Output the (x, y) coordinate of the center of the cell containing the given text.  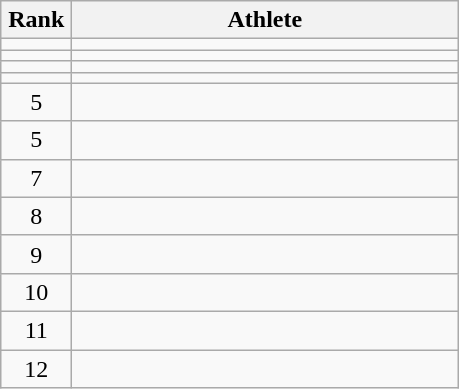
11 (36, 330)
Athlete (265, 20)
10 (36, 292)
9 (36, 254)
8 (36, 216)
7 (36, 178)
12 (36, 369)
Rank (36, 20)
